Provide the (X, Y) coordinate of the cell's center where the given text is located.  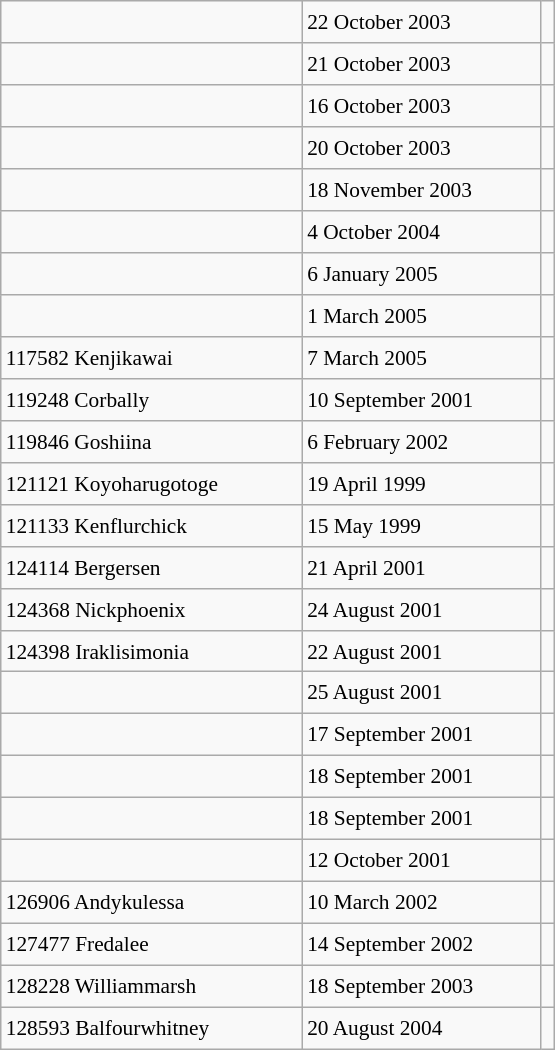
126906 Andykulessa (152, 903)
15 May 1999 (422, 525)
22 October 2003 (422, 22)
124114 Bergersen (152, 567)
20 October 2003 (422, 148)
21 October 2003 (422, 64)
124398 Iraklisimonia (152, 651)
128593 Balfourwhitney (152, 1028)
1 March 2005 (422, 316)
24 August 2001 (422, 609)
14 September 2002 (422, 945)
10 March 2002 (422, 903)
4 October 2004 (422, 232)
119248 Corbally (152, 399)
17 September 2001 (422, 735)
21 April 2001 (422, 567)
119846 Goshiina (152, 441)
121133 Kenflurchick (152, 525)
10 September 2001 (422, 399)
128228 Williammarsh (152, 986)
19 April 1999 (422, 483)
117582 Kenjikawai (152, 358)
20 August 2004 (422, 1028)
18 November 2003 (422, 190)
127477 Fredalee (152, 945)
25 August 2001 (422, 693)
7 March 2005 (422, 358)
22 August 2001 (422, 651)
124368 Nickphoenix (152, 609)
6 February 2002 (422, 441)
18 September 2003 (422, 986)
121121 Koyoharugotoge (152, 483)
16 October 2003 (422, 106)
12 October 2001 (422, 861)
6 January 2005 (422, 274)
